For the text-containing cell, return its midpoint in (X, Y) coordinate format. 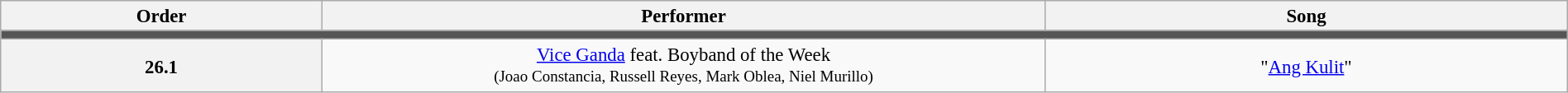
26.1 (162, 66)
Song (1307, 16)
Performer (683, 16)
"Ang Kulit" (1307, 66)
Vice Ganda feat. Boyband of the Week (Joao Constancia, Russell Reyes, Mark Oblea, Niel Murillo) (683, 66)
Order (162, 16)
